Determine the (x, y) coordinate at the center of the cell enclosing the given text.  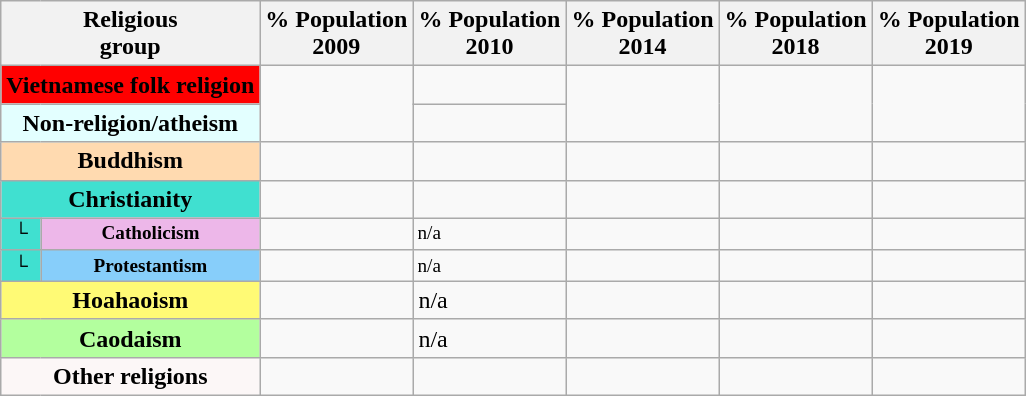
% Population 2014 (642, 34)
Catholicism (150, 234)
% Population 2010 (490, 34)
Vietnamese folk religion (130, 85)
% Population 2018 (796, 34)
% Population 2009 (336, 34)
Religiousgroup (130, 34)
Caodaism (130, 338)
Hoahaoism (130, 300)
Non-religion/atheism (130, 123)
Other religions (130, 376)
Christianity (130, 199)
% Population 2019 (948, 34)
Buddhism (130, 161)
Protestantism (150, 266)
